Scan for the cell matching the given text and deliver its (x, y) coordinate at center. 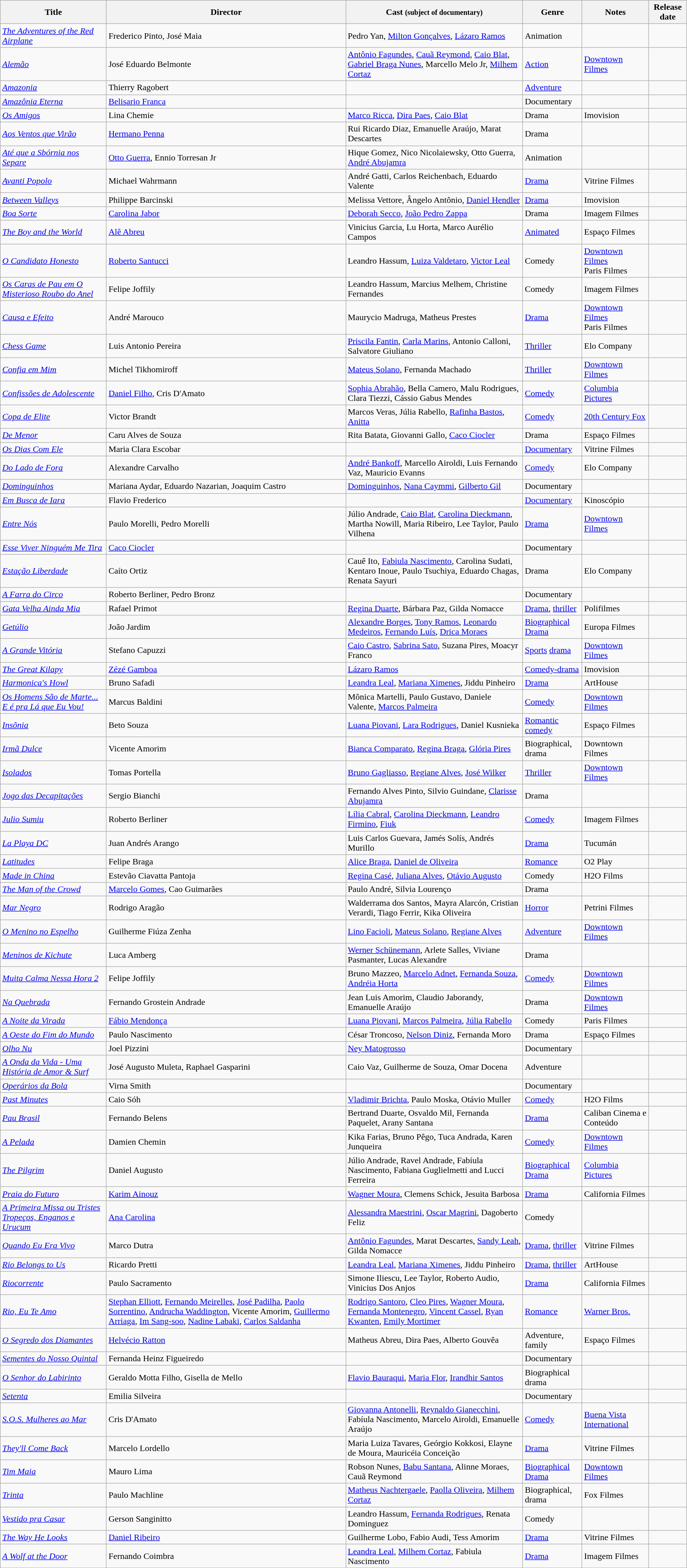
André Bankoff, Marcello Airoldi, Luis Fernando Vaz, Mauricio Evanns (434, 468)
O Senhor do Labirinto (54, 1378)
Leandro Hassum, Luiza Valdetaro, Victor Leal (434, 261)
Warner Bros. (615, 1312)
Tucumán (615, 843)
Petrini Filmes (615, 907)
Marcelo Gomes, Cao Guimarães (226, 889)
S.O.S. Mulheres ao Mar (54, 1420)
Fernando Belens (226, 1118)
A Wolf at the Door (54, 1556)
Guilherme Fiúza Zenha (226, 931)
Mateus Solano, Fernanda Machado (434, 369)
Alexandre Borges, Tony Ramos, Leonardo Medeiros, Fernando Luís, Drica Moraes (434, 627)
Na Quebrada (54, 1002)
Fábio Mendonça (226, 1021)
Sports drama (553, 650)
Olho Nu (54, 1048)
Daniel Augusto (226, 1170)
Leandro Hassum, Marcius Melhem, Christine Fernandes (434, 289)
Adventure, family (553, 1340)
Irmã Dulce (54, 749)
Action (553, 64)
Bruno Gagliasso, Regiane Alves, José Wilker (434, 772)
Lino Facioli, Mateus Solano, Regiane Alves (434, 931)
Jean Luis Amorim, Claudio Jaborandy, Emanuelle Araújo (434, 1002)
Daniel Ribeiro (226, 1537)
Victor Brandt (226, 416)
Caio Vaz, Guilherme de Souza, Omar Docena (434, 1067)
Rui Ricardo Diaz, Emanuelle Araújo, Marat Descartes (434, 134)
Leandro Hassum, Fernanda Rodrigues, Renata Dominguez (434, 1519)
Between Valleys (54, 200)
Maria Clara Escobar (226, 449)
Frederico Pinto, José Maia (226, 35)
Caio Sóh (226, 1099)
Do Lado de Fora (54, 468)
Cris D'Amato (226, 1420)
O Candidato Honesto (54, 261)
Luis Carlos Guevara, Jamés Solís, Andrés Murillo (434, 843)
Bruno Mazzeo, Marcelo Adnet, Fernanda Souza, Andréia Horta (434, 978)
Gerson Sanginitto (226, 1519)
Philippe Barcinski (226, 200)
Quando Eu Era Vivo (54, 1246)
Em Busca de Iara (54, 500)
Amazonia (54, 88)
Europa Filmes (615, 627)
Walderrama dos Santos, Mayra Alarcón, Cristian Verardi, Tiago Ferrir, Kika Oliveira (434, 907)
Paulo Machline (226, 1495)
Copa de Elite (54, 416)
Julio Sumiu (54, 819)
A Farra do Circo (54, 594)
Priscila Fantin, Carla Marins, Antonio Calloni, Salvatore Giuliano (434, 346)
A Primeira Missa ou Tristes Tropeços, Enganos e Urucum (54, 1217)
Sergio Bianchi (226, 796)
Entre Nós (54, 524)
Biographical drama (553, 1378)
Wagner Moura, Clemens Schick, Jesuita Barbosa (434, 1194)
La Playa DC (54, 843)
Director (226, 12)
Rio, Eu Te Amo (54, 1312)
César Troncoso, Nelson Diniz, Fernanda Moro (434, 1035)
Sophia Abrahão, Bella Camero, Malu Rodrigues, Clara Tiezzi, Cássio Gabus Mendes (434, 393)
Rafael Primot (226, 608)
Mar Negro (54, 907)
Caio Castro, Sabrina Sato, Suzana Pires, Moacyr Franco (434, 650)
Tomas Portella (226, 772)
Past Minutes (54, 1099)
Fernando Alves Pinto, Silvio Guindane, Clarisse Abujamra (434, 796)
Mônica Martelli, Paulo Gustavo, Daniele Valente, Marcos Palmeira (434, 702)
Caliban Cinema e Conteúdo (615, 1118)
Rodrigo Aragão (226, 907)
Buena Vista International (615, 1420)
Thierry Ragobert (226, 88)
A Pelada (54, 1141)
Stefano Capuzzi (226, 650)
Maurycio Madruga, Matheus Prestes (434, 318)
Ricardo Pretti (226, 1264)
Antônio Fagundes, Marat Descartes, Sandy Leah, Gilda Nomacce (434, 1246)
Mariana Aydar, Eduardo Nazarian, Joaquim Castro (226, 486)
Confissões de Adolescente (54, 393)
Meninos de Kichute (54, 955)
Luana Piovani, Marcos Palmeira, Júlia Rabello (434, 1021)
The Great Kilapy (54, 669)
Animated (553, 232)
Rita Batata, Giovanni Gallo, Caco Ciocler (434, 435)
Chess Game (54, 346)
Matheus Nachtergaele, Paolla Oliveira, Milhem Cortaz (434, 1495)
Roberto Berliner (226, 819)
Matheus Abreu, Dira Paes, Alberto Gouvêa (434, 1340)
Mauro Lima (226, 1472)
Jogo das Decapitações (54, 796)
Luis Antonio Pereira (226, 346)
Cast (subject of documentary) (434, 12)
A Grande Vitória (54, 650)
Guilherme Lobo, Fabio Audi, Tess Amorim (434, 1537)
Caru Alves de Souza (226, 435)
Romantic comedy (553, 725)
Virna Smith (226, 1086)
Estevão Ciavatta Pantoja (226, 875)
Polifilmes (615, 608)
Melissa Vettore, Ângelo Antônio, Daniel Hendler (434, 200)
Hermano Penna (226, 134)
Daniel Filho, Cris D'Amato (226, 393)
Emilia Silveira (226, 1396)
Bianca Comparato, Regina Braga, Glória Pires (434, 749)
Ana Carolina (226, 1217)
Leandra Leal, Milhem Cortaz, Fabiula Nascimento (434, 1556)
Title (54, 12)
Belisario Franca (226, 101)
Damien Chemin (226, 1141)
The Way He Looks (54, 1537)
Bertrand Duarte, Osvaldo Mil, Fernanda Paquelet, Arany Santana (434, 1118)
Vladimir Brichta, Paulo Moska, Otávio Muller (434, 1099)
Helvécio Ratton (226, 1340)
Alê Abreu (226, 232)
A Onda da Vida - Uma História de Amor & Surf (54, 1067)
O2 Play (615, 861)
Os Caras de Pau em O Misterioso Roubo do Anel (54, 289)
Avanti Popolo (54, 181)
Alessandra Maestrini, Oscar Magrini, Dagoberto Feliz (434, 1217)
José Eduardo Belmonte (226, 64)
The Pilgrim (54, 1170)
Setenta (54, 1396)
20th Century Fox (615, 416)
Boa Sorte (54, 213)
Antônio Fagundes, Cauã Reymond, Caio Blat, Gabriel Braga Nunes, Marcello Melo Jr, Milhem Cortaz (434, 64)
Latitudes (54, 861)
Confia em Mim (54, 369)
Genre (553, 12)
Alice Braga, Daniel de Oliveira (434, 861)
Júlio Andrade, Ravel Andrade, Fabíula Nascimento, Fabiana Guglielmetti and Lucci Ferreira (434, 1170)
Michel Tikhomiroff (226, 369)
Otto Guerra, Ennio Torresan Jr (226, 157)
Kinoscópio (615, 500)
Esse Viver Ninguém Me Tira (54, 547)
Regina Casé, Juliana Alves, Otávio Augusto (434, 875)
Dominguinhos, Nana Caymmi, Gilberto Gil (434, 486)
Felipe Braga (226, 861)
Lília Cabral, Carolina Dieckmann, Leandro Firmino, Fiuk (434, 819)
They'll Come Back (54, 1448)
Rio Belongs to Us (54, 1264)
Bruno Safadi (226, 683)
The Boy and the World (54, 232)
Carolina Jabor (226, 213)
Gata Velha Ainda Mia (54, 608)
Paulo Nascimento (226, 1035)
Horror (553, 907)
Joel Pizzini (226, 1048)
Trinta (54, 1495)
Karim Ainouz (226, 1194)
Os Dias Com Ele (54, 449)
José Augusto Muleta, Raphael Gasparini (226, 1067)
Marco Ricca, Dira Paes, Caio Blat (434, 115)
Fox Filmes (615, 1495)
Paulo André, Silvia Lourenço (434, 889)
Marcus Baldini (226, 702)
Comedy-drama (553, 669)
Paulo Sacramento (226, 1283)
Michael Wahrmann (226, 181)
Getúlio (54, 627)
Giovanna Antonelli, Reynaldo Gianecchini, Fabíula Nascimento, Marcelo Airoldi, Emanuelle Araújo (434, 1420)
The Adventures of the Red Airplane (54, 35)
Flavio Frederico (226, 500)
Muita Calma Nessa Hora 2 (54, 978)
Juan Andrés Arango (226, 843)
Marcos Veras, Júlia Rabello, Rafinha Bastos, Anitta (434, 416)
Vicente Amorim (226, 749)
Fernando Grostein Andrade (226, 1002)
Rodrigo Santoro, Cleo Pires, Wagner Moura, Fernanda Montenegro, Vincent Cassel, Ryan Kwanten, Emily Mortimer (434, 1312)
Júlio Andrade, Caio Blat, Carolina Dieckmann, Martha Nowill, Maria Ribeiro, Lee Taylor, Paulo Vilhena (434, 524)
Os Amigos (54, 115)
Lázaro Ramos (434, 669)
Made in China (54, 875)
Alexandre Carvalho (226, 468)
João Jardim (226, 627)
Harmonica's Howl (54, 683)
Os Homens São de Marte... E é pra Lá que Eu Vou! (54, 702)
Zézé Gamboa (226, 669)
Roberto Berliner, Pedro Bronz (226, 594)
Fernando Coimbra (226, 1556)
A Oeste do Fim do Mundo (54, 1035)
Vestido pra Casar (54, 1519)
Insônia (54, 725)
Paris Filmes (615, 1021)
Marco Dutra (226, 1246)
Maria Luiza Tavares, Geórgio Kokkosi, Elayne de Moura, Mauricéia Conceição (434, 1448)
Sementes do Nosso Quintal (54, 1359)
Paulo Morelli, Pedro Morelli (226, 524)
O Segredo dos Diamantes (54, 1340)
O Menino no Espelho (54, 931)
André Marouco (226, 318)
Alemão (54, 64)
Aos Ventos que Virão (54, 134)
Luana Piovani, Lara Rodrigues, Daniel Kusnieka (434, 725)
Flavio Bauraqui, Maria Flor, Irandhir Santos (434, 1378)
Tim Maia (54, 1472)
Luca Amberg (226, 955)
Marcelo Lordello (226, 1448)
Ney Matogrosso (434, 1048)
Até que a Sbórnia nos Separe (54, 157)
Caíto Ortiz (226, 571)
Kika Farias, Bruno Pêgo, Tuca Andrada, Karen Junqueira (434, 1141)
De Menor (54, 435)
Causa e Efeito (54, 318)
Deborah Secco, João Pedro Zappa (434, 213)
Pedro Yan, Milton Gonçalves, Lázaro Ramos (434, 35)
Operários da Bola (54, 1086)
Pau Brasil (54, 1118)
Isolados (54, 772)
Geraldo Motta Filho, Gisella de Mello (226, 1378)
Estação Liberdade (54, 571)
Dominguinhos (54, 486)
Cauê Ito, Fabiula Nascimento, Carolina Sudati, Kentaro Inoue, Paulo Tsuchiya, Eduardo Chagas, Renata Sayuri (434, 571)
Fernanda Heinz Figueiredo (226, 1359)
A Noite da Virada (54, 1021)
Roberto Santucci (226, 261)
Release date (667, 12)
The Man of the Crowd (54, 889)
Regina Duarte, Bárbara Paz, Gilda Nomacce (434, 608)
Notes (615, 12)
Beto Souza (226, 725)
Praia do Futuro (54, 1194)
Amazônia Eterna (54, 101)
Robson Nunes, Babu Santana, Alinne Moraes, Cauã Reymond (434, 1472)
Riocorrente (54, 1283)
Caco Ciocler (226, 547)
Simone Iliescu, Lee Taylor, Roberto Audio, Vinicius Dos Anjos (434, 1283)
Hique Gomez, Nico Nicolaiewsky, Otto Guerra, André Abujamra (434, 157)
Vinicius Garcia, Lu Horta, Marco Aurélio Campos (434, 232)
Lina Chemie (226, 115)
André Gatti, Carlos Reichenbach, Eduardo Valente (434, 181)
Werner Schünemann, Arlete Salles, Viviane Pasmanter, Lucas Alexandre (434, 955)
